From the cell containing the given text, extract its center point as [x, y] coordinate. 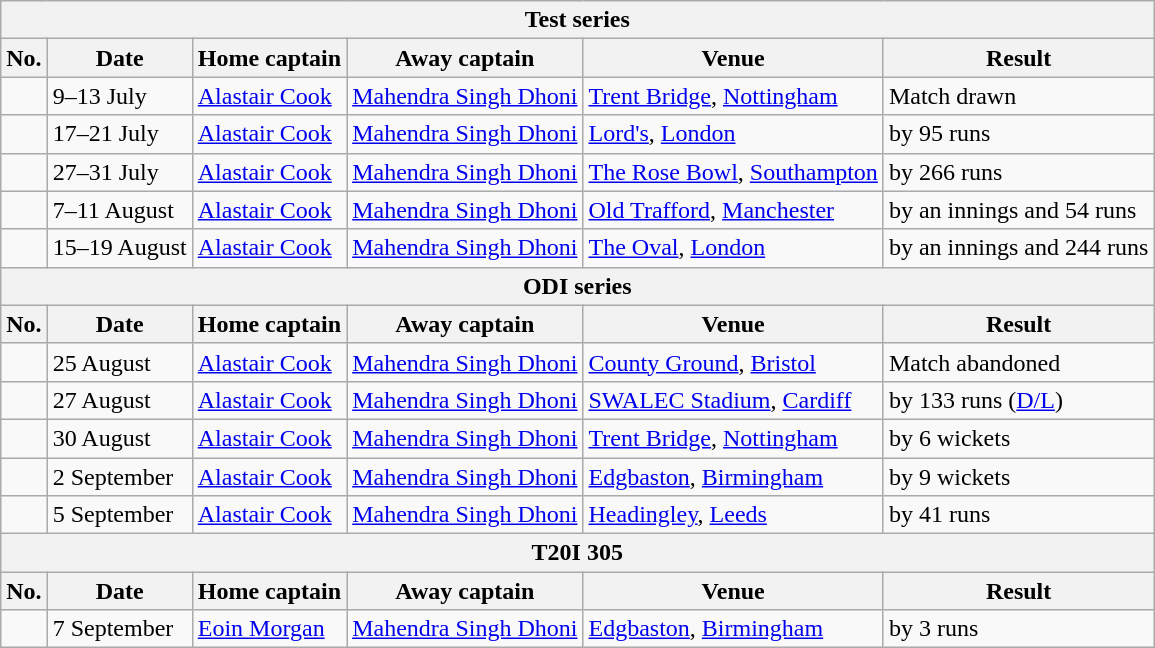
by 9 wickets [1018, 477]
7 September [120, 629]
Lord's, London [733, 134]
30 August [120, 438]
17–21 July [120, 134]
County Ground, Bristol [733, 362]
by 3 runs [1018, 629]
SWALEC Stadium, Cardiff [733, 400]
9–13 July [120, 96]
27–31 July [120, 172]
Match drawn [1018, 96]
by an innings and 244 runs [1018, 248]
by 95 runs [1018, 134]
15–19 August [120, 248]
The Oval, London [733, 248]
The Rose Bowl, Southampton [733, 172]
T20I 305 [578, 553]
by 41 runs [1018, 515]
by 6 wickets [1018, 438]
Test series [578, 20]
by an innings and 54 runs [1018, 210]
5 September [120, 515]
25 August [120, 362]
by 266 runs [1018, 172]
Headingley, Leeds [733, 515]
by 133 runs (D/L) [1018, 400]
ODI series [578, 286]
7–11 August [120, 210]
Match abandoned [1018, 362]
Old Trafford, Manchester [733, 210]
2 September [120, 477]
Eoin Morgan [269, 629]
27 August [120, 400]
